Return [X, Y] of the center of cell containing provided text 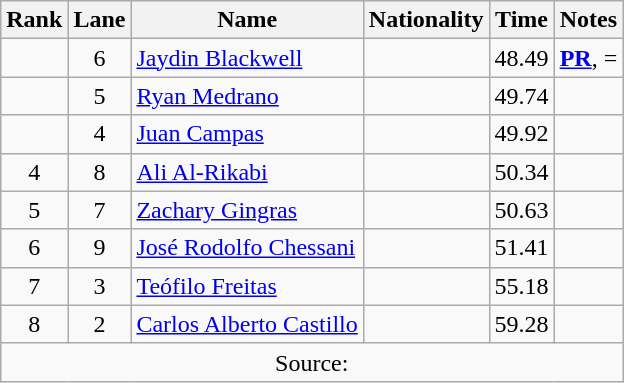
59.28 [522, 324]
Carlos Alberto Castillo [247, 324]
Zachary Gingras [247, 210]
49.74 [522, 96]
50.63 [522, 210]
2 [100, 324]
PR, = [588, 58]
55.18 [522, 286]
Lane [100, 20]
Source: [312, 362]
51.41 [522, 248]
Ryan Medrano [247, 96]
Notes [588, 20]
Jaydin Blackwell [247, 58]
50.34 [522, 172]
Teófilo Freitas [247, 286]
49.92 [522, 134]
9 [100, 248]
Nationality [426, 20]
3 [100, 286]
Rank [34, 20]
Ali Al-Rikabi [247, 172]
Juan Campas [247, 134]
48.49 [522, 58]
Name [247, 20]
Time [522, 20]
José Rodolfo Chessani [247, 248]
